From the cell containing the given text, extract its center point as [x, y] coordinate. 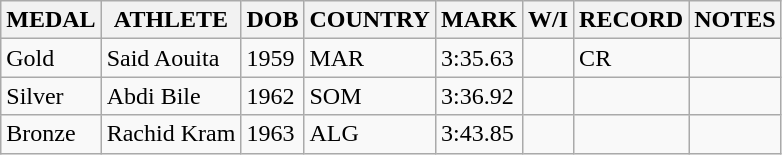
Rachid Kram [171, 134]
RECORD [632, 20]
ALG [370, 134]
Bronze [51, 134]
CR [632, 58]
3:43.85 [478, 134]
Abdi Bile [171, 96]
Gold [51, 58]
1962 [272, 96]
Silver [51, 96]
Said Aouita [171, 58]
NOTES [735, 20]
MAR [370, 58]
MARK [478, 20]
COUNTRY [370, 20]
3:35.63 [478, 58]
3:36.92 [478, 96]
MEDAL [51, 20]
W/I [548, 20]
ATHLETE [171, 20]
DOB [272, 20]
1959 [272, 58]
SOM [370, 96]
1963 [272, 134]
